Detect which cell encompasses the target text, then output its [x, y] center coordinate. 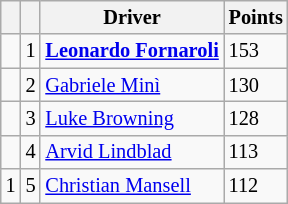
153 [256, 51]
112 [256, 186]
Arvid Lindblad [132, 152]
Leonardo Fornaroli [132, 51]
2 [31, 85]
Christian Mansell [132, 186]
Points [256, 17]
130 [256, 85]
3 [31, 118]
Driver [132, 17]
Luke Browning [132, 118]
5 [31, 186]
4 [31, 152]
113 [256, 152]
Gabriele Minì [132, 85]
128 [256, 118]
